Pinpoint the cell where the given text exists, returning its (x, y) midpoint coordinate. 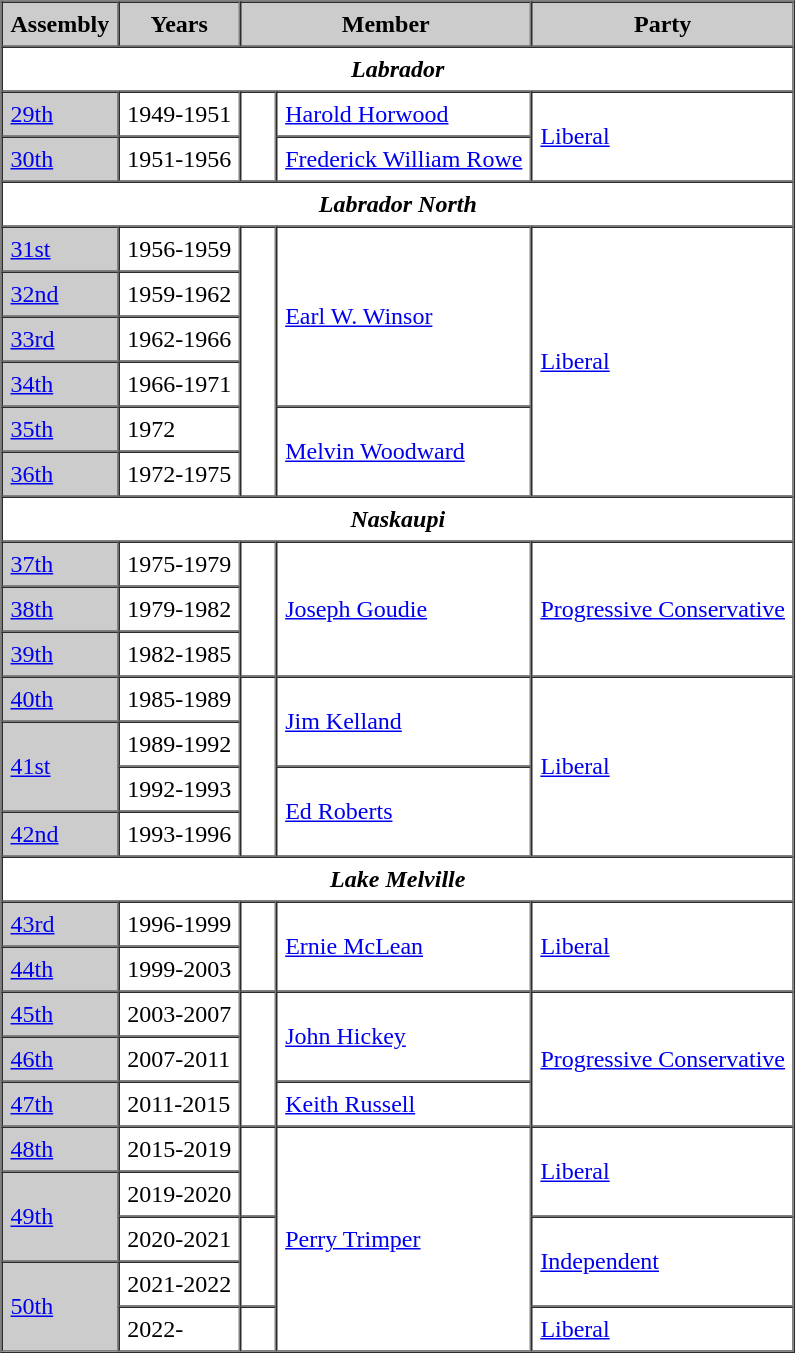
Keith Russell (404, 1104)
2020-2021 (179, 1238)
2019-2020 (179, 1194)
50th (60, 1307)
Perry Trimper (404, 1238)
44th (60, 968)
1959-1962 (179, 294)
1962-1966 (179, 338)
2003-2007 (179, 1014)
Ernie McLean (404, 947)
39th (60, 654)
1951-1956 (179, 158)
47th (60, 1104)
Jim Kelland (404, 721)
38th (60, 608)
36th (60, 474)
32nd (60, 294)
33rd (60, 338)
Independent (662, 1261)
1989-1992 (179, 744)
1975-1979 (179, 564)
49th (60, 1217)
Frederick William Rowe (404, 158)
1949-1951 (179, 114)
1979-1982 (179, 608)
Years (179, 24)
2022- (179, 1328)
Labrador North (398, 204)
Earl W. Winsor (404, 316)
Joseph Goudie (404, 610)
2021-2022 (179, 1284)
35th (60, 428)
40th (60, 698)
John Hickey (404, 1037)
48th (60, 1148)
1966-1971 (179, 384)
1982-1985 (179, 654)
1993-1996 (179, 834)
Party (662, 24)
29th (60, 114)
30th (60, 158)
34th (60, 384)
45th (60, 1014)
2007-2011 (179, 1058)
2011-2015 (179, 1104)
Naskaupi (398, 518)
31st (60, 248)
1972 (179, 428)
46th (60, 1058)
1992-1993 (179, 788)
2015-2019 (179, 1148)
Ed Roberts (404, 811)
Member (386, 24)
1996-1999 (179, 924)
Labrador (398, 68)
41st (60, 767)
37th (60, 564)
Harold Horwood (404, 114)
1999-2003 (179, 968)
1985-1989 (179, 698)
Melvin Woodward (404, 451)
Lake Melville (398, 878)
42nd (60, 834)
1956-1959 (179, 248)
43rd (60, 924)
1972-1975 (179, 474)
Assembly (60, 24)
